Locate the cell with the specified text and output its [X, Y] center coordinate. 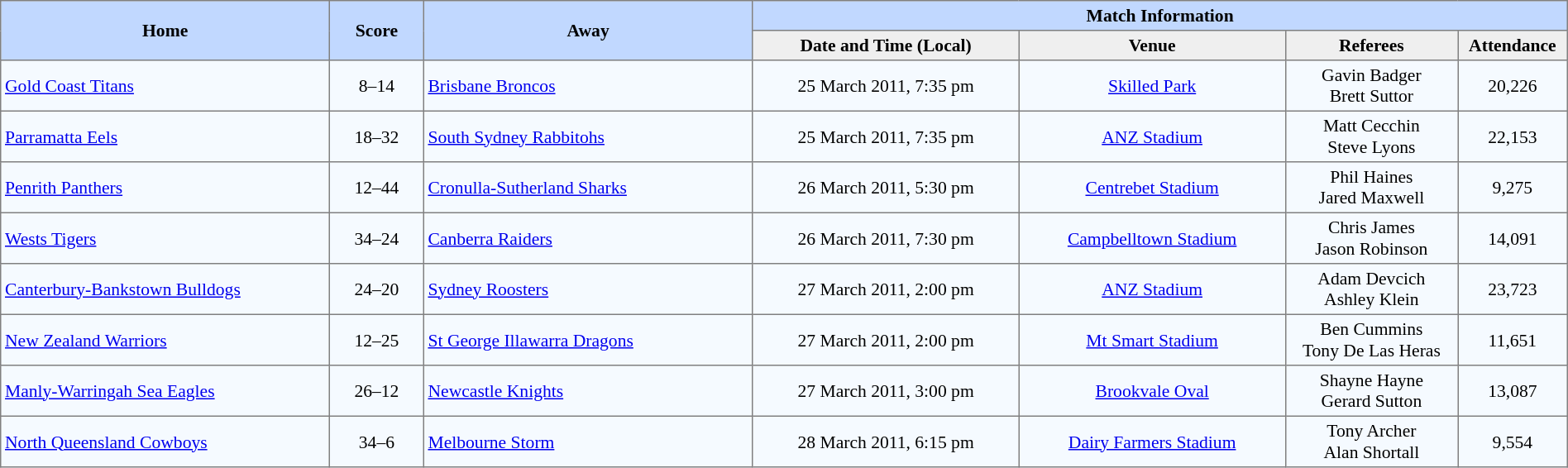
28 March 2011, 6:15 pm [886, 442]
Chris JamesJason Robinson [1371, 238]
Matt CecchinSteve Lyons [1371, 136]
11,651 [1513, 340]
Manly-Warringah Sea Eagles [165, 391]
St George Illawarra Dragons [588, 340]
Mt Smart Stadium [1152, 340]
Adam DevcichAshley Klein [1371, 289]
Match Information [1159, 16]
Brisbane Broncos [588, 86]
9,554 [1513, 442]
Melbourne Storm [588, 442]
North Queensland Cowboys [165, 442]
22,153 [1513, 136]
Skilled Park [1152, 86]
Phil HainesJared Maxwell [1371, 188]
Canterbury-Bankstown Bulldogs [165, 289]
Newcastle Knights [588, 391]
South Sydney Rabbitohs [588, 136]
26–12 [377, 391]
Referees [1371, 45]
Penrith Panthers [165, 188]
18–32 [377, 136]
Dairy Farmers Stadium [1152, 442]
Canberra Raiders [588, 238]
Gold Coast Titans [165, 86]
20,226 [1513, 86]
12–44 [377, 188]
12–25 [377, 340]
34–24 [377, 238]
Wests Tigers [165, 238]
Sydney Roosters [588, 289]
Campbelltown Stadium [1152, 238]
26 March 2011, 5:30 pm [886, 188]
Brookvale Oval [1152, 391]
Centrebet Stadium [1152, 188]
Tony ArcherAlan Shortall [1371, 442]
Score [377, 31]
34–6 [377, 442]
8–14 [377, 86]
Parramatta Eels [165, 136]
9,275 [1513, 188]
New Zealand Warriors [165, 340]
Home [165, 31]
Shayne HayneGerard Sutton [1371, 391]
Away [588, 31]
13,087 [1513, 391]
Ben CumminsTony De Las Heras [1371, 340]
Venue [1152, 45]
24–20 [377, 289]
23,723 [1513, 289]
Attendance [1513, 45]
Cronulla-Sutherland Sharks [588, 188]
26 March 2011, 7:30 pm [886, 238]
Date and Time (Local) [886, 45]
14,091 [1513, 238]
27 March 2011, 3:00 pm [886, 391]
Gavin BadgerBrett Suttor [1371, 86]
